Find where the given text appears and provide that cell's center as (X, Y) coordinate. 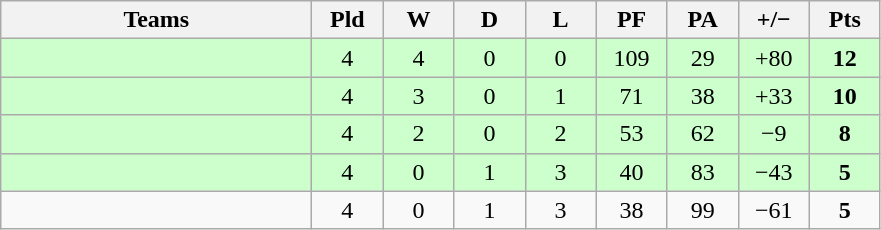
99 (702, 210)
40 (632, 172)
8 (844, 134)
−61 (774, 210)
12 (844, 58)
+80 (774, 58)
53 (632, 134)
W (418, 20)
Teams (156, 20)
71 (632, 96)
−43 (774, 172)
PF (632, 20)
+/− (774, 20)
29 (702, 58)
Pts (844, 20)
D (490, 20)
109 (632, 58)
62 (702, 134)
PA (702, 20)
10 (844, 96)
+33 (774, 96)
Pld (348, 20)
L (560, 20)
83 (702, 172)
−9 (774, 134)
